Scan for the cell matching the given text and deliver its (x, y) coordinate at center. 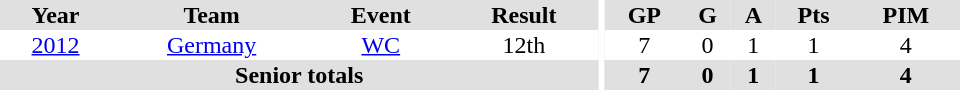
Pts (813, 15)
G (708, 15)
Result (524, 15)
WC (380, 45)
Event (380, 15)
Senior totals (299, 75)
GP (644, 15)
A (753, 15)
Germany (212, 45)
Year (56, 15)
12th (524, 45)
2012 (56, 45)
Team (212, 15)
PIM (906, 15)
